Output the [x, y] coordinate of the center of the cell containing the given text.  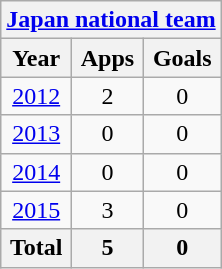
Total [36, 248]
3 [108, 210]
2015 [36, 210]
2012 [36, 96]
Year [36, 58]
2 [108, 96]
Apps [108, 58]
Japan national team [111, 20]
Goals [182, 58]
2013 [36, 134]
2014 [36, 172]
5 [108, 248]
